Pinpoint the cell where the given text exists, returning its [X, Y] midpoint coordinate. 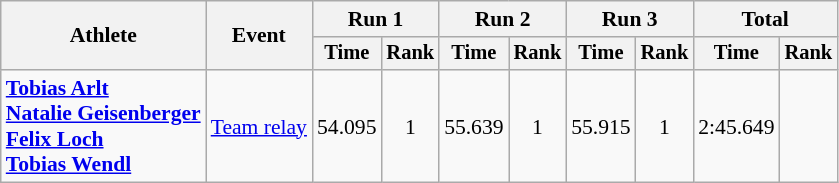
54.095 [346, 126]
Run 3 [630, 19]
Team relay [259, 126]
Tobias ArltNatalie GeisenbergerFelix LochTobias Wendl [104, 126]
Total [765, 19]
Run 2 [502, 19]
Athlete [104, 36]
Run 1 [376, 19]
55.639 [474, 126]
Event [259, 36]
55.915 [600, 126]
2:45.649 [736, 126]
